Determine the (x, y) coordinate at the center of the cell enclosing the given text.  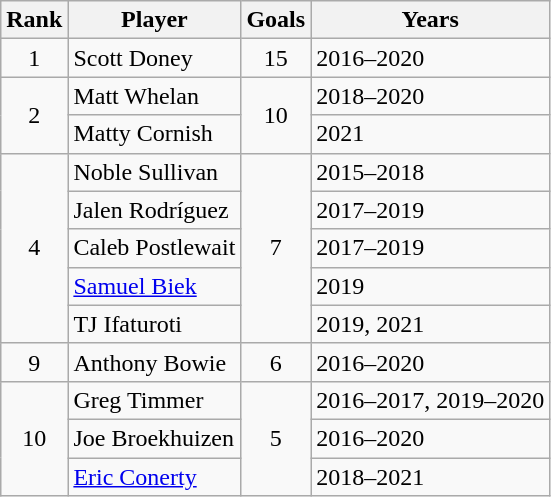
2016–2017, 2019–2020 (430, 400)
Rank (34, 20)
Years (430, 20)
Scott Doney (154, 58)
1 (34, 58)
2021 (430, 134)
4 (34, 248)
6 (276, 362)
Anthony Bowie (154, 362)
Eric Conerty (154, 477)
2018–2020 (430, 96)
Caleb Postlewait (154, 248)
7 (276, 248)
Joe Broekhuizen (154, 438)
TJ Ifaturoti (154, 324)
2018–2021 (430, 477)
Greg Timmer (154, 400)
2 (34, 115)
5 (276, 438)
Samuel Biek (154, 286)
15 (276, 58)
Player (154, 20)
2015–2018 (430, 172)
Matt Whelan (154, 96)
2019, 2021 (430, 324)
Matty Cornish (154, 134)
Jalen Rodríguez (154, 210)
2019 (430, 286)
Goals (276, 20)
Noble Sullivan (154, 172)
9 (34, 362)
